Return (X, Y) of the center of cell containing provided text 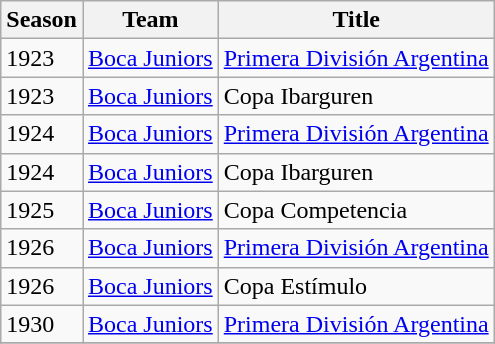
Title (356, 20)
Copa Estímulo (356, 286)
1925 (42, 210)
Copa Competencia (356, 210)
1930 (42, 324)
Team (150, 20)
Season (42, 20)
